Find where the given text appears and provide that cell's center as (X, Y) coordinate. 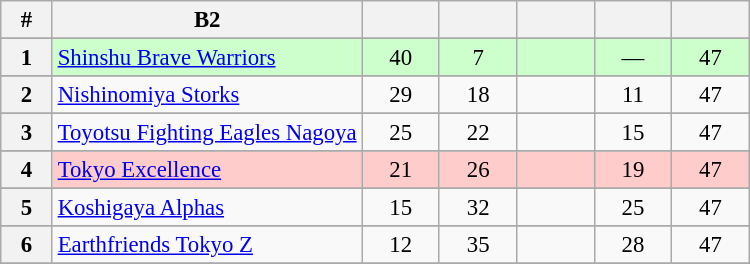
B2 (207, 20)
40 (400, 58)
21 (400, 170)
6 (27, 245)
18 (478, 95)
22 (478, 133)
7 (478, 58)
29 (400, 95)
19 (632, 170)
Nishinomiya Storks (207, 95)
— (632, 58)
4 (27, 170)
Toyotsu Fighting Eagles Nagoya (207, 133)
# (27, 20)
35 (478, 245)
1 (27, 58)
5 (27, 208)
Koshigaya Alphas (207, 208)
12 (400, 245)
Tokyo Excellence (207, 170)
26 (478, 170)
Earthfriends Tokyo Z (207, 245)
2 (27, 95)
28 (632, 245)
Shinshu Brave Warriors (207, 58)
3 (27, 133)
11 (632, 95)
32 (478, 208)
